Return the [X, Y] coordinate for the center point of the cell that contains the specified text.  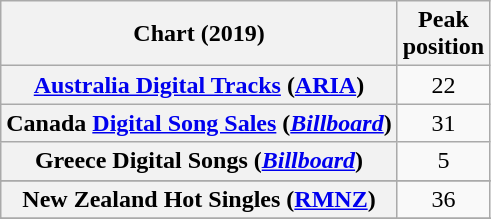
31 [443, 123]
22 [443, 85]
36 [443, 199]
New Zealand Hot Singles (RMNZ) [199, 199]
Peakposition [443, 34]
Australia Digital Tracks (ARIA) [199, 85]
Greece Digital Songs (Billboard) [199, 161]
Chart (2019) [199, 34]
Canada Digital Song Sales (Billboard) [199, 123]
5 [443, 161]
